For the text-containing cell, return its midpoint in [x, y] coordinate format. 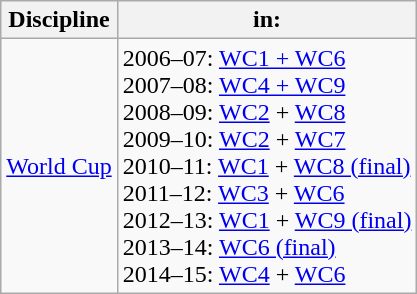
in: [267, 20]
Discipline [59, 20]
World Cup [59, 166]
